Identify which cell holds the provided text, then report its (x, y) central coordinate. 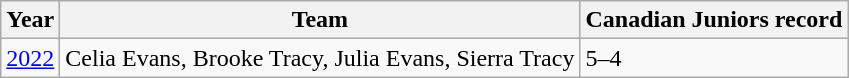
5–4 (714, 58)
Team (320, 20)
2022 (30, 58)
Year (30, 20)
Celia Evans, Brooke Tracy, Julia Evans, Sierra Tracy (320, 58)
Canadian Juniors record (714, 20)
